Search for the cell housing the specified text and yield its (x, y) center coordinate. 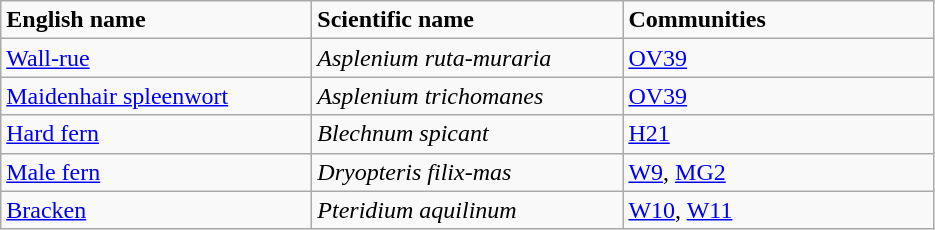
Bracken (156, 210)
Pteridium aquilinum (468, 210)
Maidenhair spleenwort (156, 96)
Scientific name (468, 20)
Communities (778, 20)
W10, W11 (778, 210)
H21 (778, 134)
W9, MG2 (778, 172)
Wall-rue (156, 58)
Hard fern (156, 134)
Asplenium trichomanes (468, 96)
Asplenium ruta-muraria (468, 58)
Blechnum spicant (468, 134)
Dryopteris filix-mas (468, 172)
Male fern (156, 172)
English name (156, 20)
